Scan for the cell matching the given text and deliver its (x, y) coordinate at center. 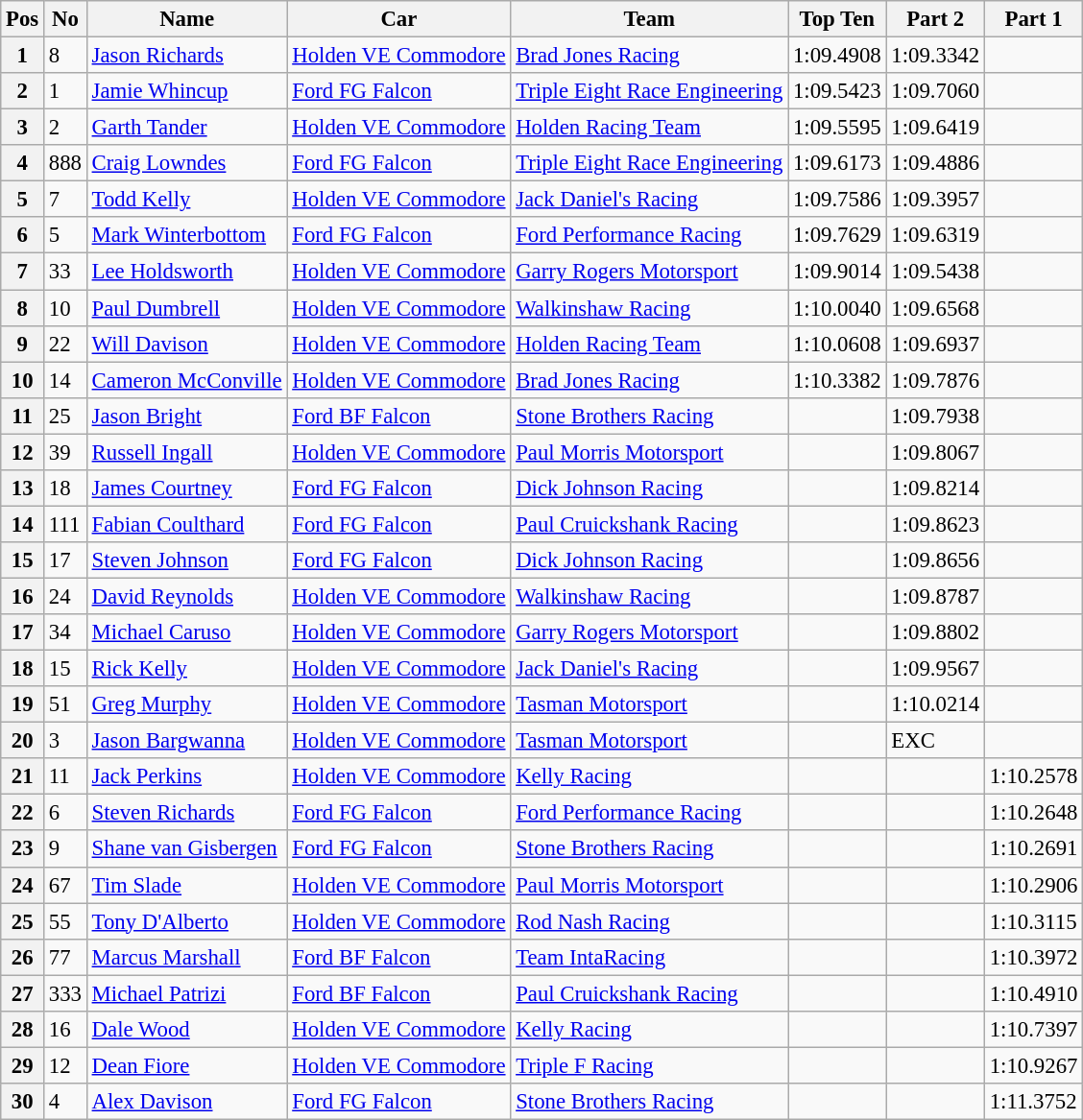
Steven Richards (186, 813)
Triple F Racing (649, 1065)
James Courtney (186, 489)
1:10.4910 (1033, 993)
39 (65, 452)
77 (65, 957)
Michael Caruso (186, 632)
1:09.9567 (935, 669)
1:09.5438 (935, 272)
1:10.2578 (1033, 776)
Will Davison (186, 344)
Mark Winterbottom (186, 235)
Paul Dumbrell (186, 308)
1:09.3957 (935, 200)
1:09.8214 (935, 489)
Jack Perkins (186, 776)
Russell Ingall (186, 452)
1:10.7397 (1033, 1030)
Rod Nash Racing (649, 921)
51 (65, 704)
Jason Bright (186, 416)
1:09.7629 (837, 235)
1:10.0040 (837, 308)
Jason Bargwanna (186, 741)
David Reynolds (186, 596)
No (65, 19)
Car (399, 19)
Steven Johnson (186, 560)
67 (65, 885)
Dean Fiore (186, 1065)
Garth Tander (186, 128)
Dale Wood (186, 1030)
1:10.3972 (1033, 957)
1:10.9267 (1033, 1065)
888 (65, 163)
19 (23, 704)
1:10.2648 (1033, 813)
Pos (23, 19)
1:09.8656 (935, 560)
1:09.6937 (935, 344)
Jamie Whincup (186, 91)
Top Ten (837, 19)
1:09.5595 (837, 128)
1:09.6419 (935, 128)
1:09.6319 (935, 235)
1:09.7938 (935, 416)
1:09.8623 (935, 524)
Greg Murphy (186, 704)
Name (186, 19)
1:09.6568 (935, 308)
20 (23, 741)
Cameron McConville (186, 380)
Lee Holdsworth (186, 272)
111 (65, 524)
1:09.7876 (935, 380)
1:11.3752 (1033, 1102)
Jason Richards (186, 56)
Fabian Coulthard (186, 524)
1:09.3342 (935, 56)
Marcus Marshall (186, 957)
21 (23, 776)
Part 1 (1033, 19)
Part 2 (935, 19)
1:10.2691 (1033, 849)
1:10.3115 (1033, 921)
28 (23, 1030)
29 (23, 1065)
34 (65, 632)
Team (649, 19)
27 (23, 993)
23 (23, 849)
Michael Patrizi (186, 993)
1:09.4908 (837, 56)
EXC (935, 741)
Alex Davison (186, 1102)
1:09.7060 (935, 91)
33 (65, 272)
1:09.8787 (935, 596)
1:09.8802 (935, 632)
Shane van Gisbergen (186, 849)
26 (23, 957)
30 (23, 1102)
55 (65, 921)
1:09.6173 (837, 163)
Todd Kelly (186, 200)
Tony D'Alberto (186, 921)
13 (23, 489)
1:09.5423 (837, 91)
Team IntaRacing (649, 957)
1:09.8067 (935, 452)
1:10.2906 (1033, 885)
1:10.0214 (935, 704)
Rick Kelly (186, 669)
333 (65, 993)
Tim Slade (186, 885)
1:09.4886 (935, 163)
1:10.0608 (837, 344)
1:09.9014 (837, 272)
1:10.3382 (837, 380)
1:09.7586 (837, 200)
Craig Lowndes (186, 163)
